Provide the [x, y] coordinate of the cell's center where the given text is located.  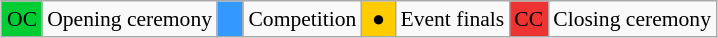
Competition [302, 19]
Event finals [452, 19]
CC [528, 19]
Closing ceremony [632, 19]
● [378, 19]
OC [22, 19]
Opening ceremony [130, 19]
